Pinpoint the cell where the given text exists, returning its (x, y) midpoint coordinate. 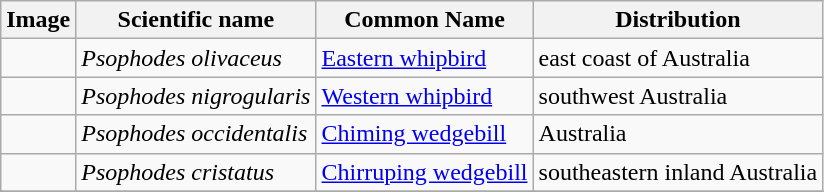
southeastern inland Australia (678, 172)
Common Name (424, 20)
Image (38, 20)
Psophodes olivaceus (196, 58)
Distribution (678, 20)
Scientific name (196, 20)
Psophodes occidentalis (196, 134)
Psophodes nigrogularis (196, 96)
Western whipbird (424, 96)
east coast of Australia (678, 58)
Psophodes cristatus (196, 172)
Chirruping wedgebill (424, 172)
Eastern whipbird (424, 58)
southwest Australia (678, 96)
Australia (678, 134)
Chiming wedgebill (424, 134)
